Identify which cell holds the provided text, then report its (X, Y) central coordinate. 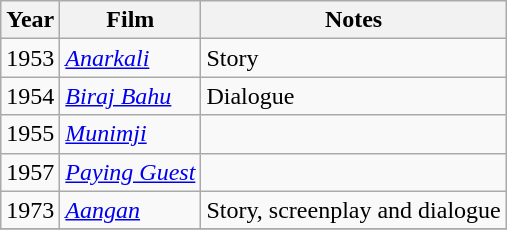
Aangan (130, 210)
Biraj Bahu (130, 96)
Notes (354, 20)
Story, screenplay and dialogue (354, 210)
Story (354, 58)
1954 (30, 96)
1973 (30, 210)
1953 (30, 58)
Munimji (130, 134)
Anarkali (130, 58)
1955 (30, 134)
Film (130, 20)
Dialogue (354, 96)
Year (30, 20)
1957 (30, 172)
Paying Guest (130, 172)
